Find where the given text appears and provide that cell's center as [X, Y] coordinate. 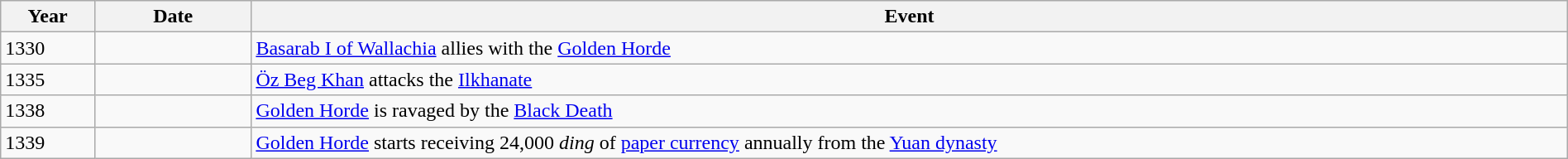
Öz Beg Khan attacks the Ilkhanate [910, 79]
Golden Horde starts receiving 24,000 ding of paper currency annually from the Yuan dynasty [910, 142]
Year [48, 17]
1338 [48, 111]
1339 [48, 142]
Date [172, 17]
Basarab I of Wallachia allies with the Golden Horde [910, 48]
1335 [48, 79]
Golden Horde is ravaged by the Black Death [910, 111]
1330 [48, 48]
Event [910, 17]
